Determine the (X, Y) coordinate at the center of the cell enclosing the given text.  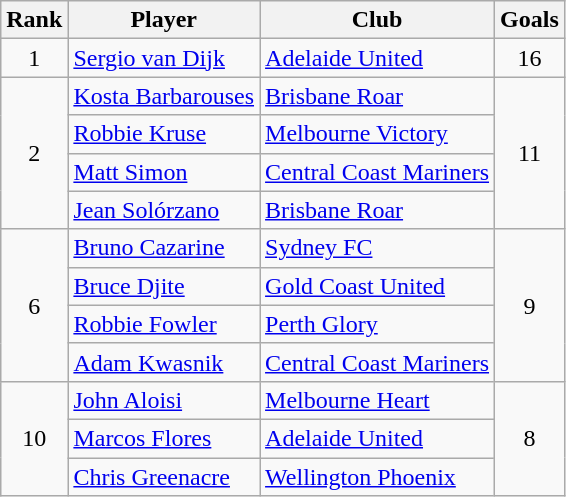
6 (34, 305)
Melbourne Victory (378, 134)
Rank (34, 20)
Gold Coast United (378, 286)
1 (34, 58)
Player (164, 20)
Club (378, 20)
2 (34, 153)
Melbourne Heart (378, 400)
Goals (530, 20)
Jean Solórzano (164, 210)
Wellington Phoenix (378, 477)
9 (530, 305)
Perth Glory (378, 324)
Adam Kwasnik (164, 362)
16 (530, 58)
Sergio van Dijk (164, 58)
8 (530, 438)
11 (530, 153)
Chris Greenacre (164, 477)
Bruce Djite (164, 286)
Matt Simon (164, 172)
10 (34, 438)
Kosta Barbarouses (164, 96)
Marcos Flores (164, 438)
John Aloisi (164, 400)
Bruno Cazarine (164, 248)
Sydney FC (378, 248)
Robbie Kruse (164, 134)
Robbie Fowler (164, 324)
